For the text-containing cell, return its midpoint in [X, Y] coordinate format. 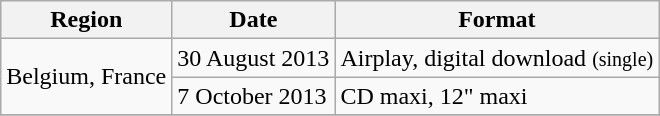
Belgium, France [86, 77]
Region [86, 20]
CD maxi, 12" maxi [497, 96]
Date [254, 20]
Airplay, digital download (single) [497, 58]
30 August 2013 [254, 58]
Format [497, 20]
7 October 2013 [254, 96]
